Output the (X, Y) coordinate of the center of the cell containing the given text.  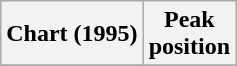
Chart (1995) (72, 34)
Peakposition (189, 34)
